Identify which cell holds the provided text, then report its [X, Y] central coordinate. 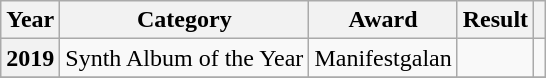
Synth Album of the Year [184, 58]
Award [383, 20]
Year [30, 20]
Manifestgalan [383, 58]
Category [184, 20]
Result [495, 20]
2019 [30, 58]
